Return [X, Y] of the center of cell containing provided text 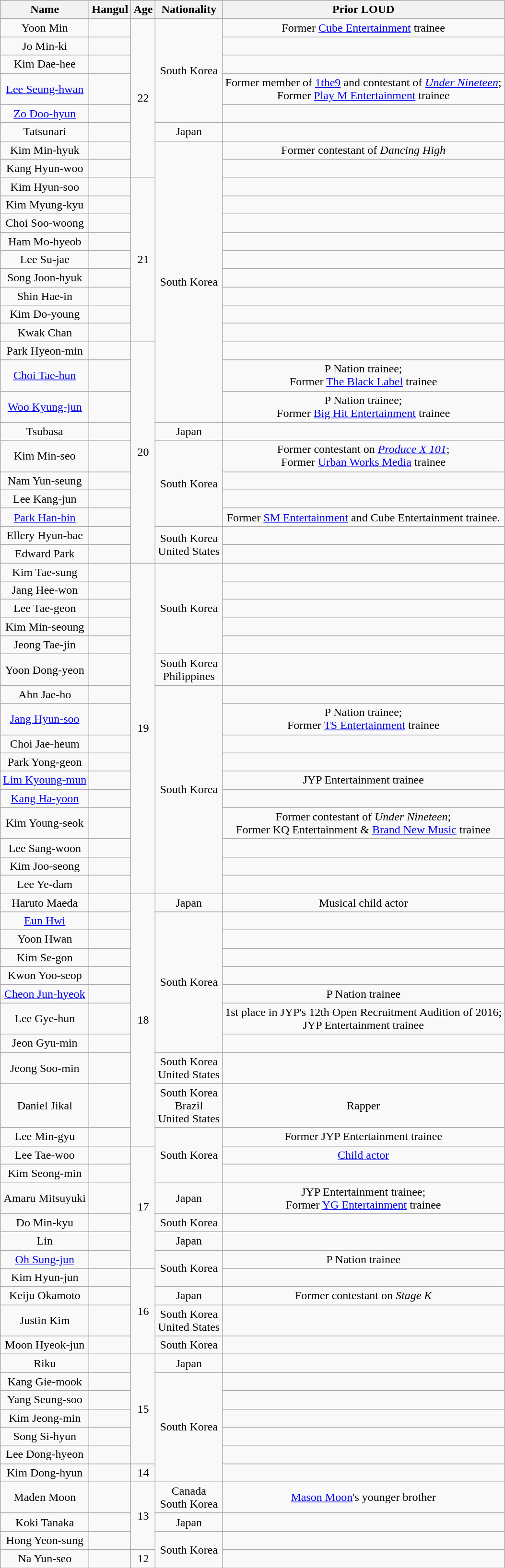
Kang Gie-mook [45, 1382]
Daniel Jikal [45, 1106]
22 [143, 98]
15 [143, 1409]
South KoreaPhilippines [189, 670]
Keiju Okamoto [45, 1296]
12 [143, 1558]
Do Min-kyu [45, 1222]
Kim Min-seo [45, 456]
Lee Gye-hun [45, 1019]
Lee Sang-woon [45, 848]
Song Joon-hyuk [45, 278]
Kim Se-gon [45, 957]
Park Han-bin [45, 517]
Kim Joo-seong [45, 866]
Oh Sung-jun [45, 1259]
Kim Dae-hee [45, 64]
Yoon Hwan [45, 939]
Kim Young-seok [45, 823]
Former contestant of Dancing High [364, 150]
Child actor [364, 1155]
P Nation trainee;Former Big Hit Entertainment trainee [364, 406]
Shin Hae-in [45, 296]
Lee Dong-hyeon [45, 1454]
Former Cube Entertainment trainee [364, 28]
21 [143, 260]
Kwon Yoo-seop [45, 976]
Kim Do-young [45, 314]
Former contestant on Produce X 101;Former Urban Works Media trainee [364, 456]
Jang Hyun-soo [45, 719]
Lin [45, 1241]
Moon Hyeok-jun [45, 1345]
Kwak Chan [45, 333]
Former contestant of Under Nineteen;Former KQ Entertainment & Brand New Music trainee [364, 823]
1st place in JYP's 12th Open Recruitment Audition of 2016;JYP Entertainment trainee [364, 1019]
South KoreaBrazilUnited States [189, 1106]
Na Yun-seo [45, 1558]
JYP Entertainment trainee [364, 780]
Nationality [189, 10]
Lee Su-jae [45, 260]
Kang Ha-yoon [45, 798]
Choi Jae-heum [45, 744]
Park Yong-geon [45, 762]
P Nation trainee;Former The Black Label trainee [364, 376]
Zo Doo-hyun [45, 114]
19 [143, 728]
Former SM Entertainment and Cube Entertainment trainee. [364, 517]
Jeong Tae-jin [45, 645]
Park Hyeon-min [45, 351]
Kim Hyun-jun [45, 1278]
Former member of 1the9 and contestant of Under Nineteen;Former Play M Entertainment trainee [364, 89]
Yoon Dong-yeon [45, 670]
17 [143, 1207]
Hong Yeon-sung [45, 1540]
Kang Hyun-woo [45, 168]
Lee Tae-woo [45, 1155]
16 [143, 1311]
Lee Tae-geon [45, 609]
13 [143, 1515]
Amaru Mitsuyuki [45, 1198]
Lee Ye-dam [45, 884]
Cheon Jun-hyeok [45, 994]
20 [143, 452]
Nam Yun-seung [45, 481]
Musical child actor [364, 902]
Lim Kyoung-mun [45, 780]
Kim Min-hyuk [45, 150]
14 [143, 1473]
Koki Tanaka [45, 1522]
Kim Min-seoung [45, 627]
Song Si-hyun [45, 1436]
Yang Seung-soo [45, 1400]
Haruto Maeda [45, 902]
Mason Moon's younger brother [364, 1497]
Kim Hyun-soo [45, 186]
Prior LOUD [364, 10]
Woo Kyung-jun [45, 406]
Ahn Jae-ho [45, 694]
Tsubasa [45, 431]
Lee Seung-hwan [45, 89]
Jeon Gyu-min [45, 1043]
Lee Kang-jun [45, 499]
18 [143, 1020]
Name [45, 10]
Jo Min-ki [45, 46]
Kim Seong-min [45, 1173]
Kim Dong-hyun [45, 1473]
JYP Entertainment trainee;Former YG Entertainment trainee [364, 1198]
P Nation trainee;Former TS Entertainment trainee [364, 719]
Jang Hee-won [45, 590]
Hangul [110, 10]
Jeong Soo-min [45, 1068]
Age [143, 10]
Kim Jeong-min [45, 1418]
Riku [45, 1363]
Edward Park [45, 553]
Maden Moon [45, 1497]
Eun Hwi [45, 921]
Ham Mo-hyeob [45, 241]
Rapper [364, 1106]
Lee Min-gyu [45, 1137]
Yoon Min [45, 28]
Choi Tae-hun [45, 376]
Ellery Hyun-bae [45, 535]
Tatsunari [45, 132]
Former JYP Entertainment trainee [364, 1137]
Kim Myung-kyu [45, 205]
CanadaSouth Korea [189, 1497]
Former contestant on Stage K [364, 1296]
Justin Kim [45, 1321]
Kim Tae-sung [45, 572]
Choi Soo-woong [45, 223]
